Identify which cell holds the provided text, then report its [x, y] central coordinate. 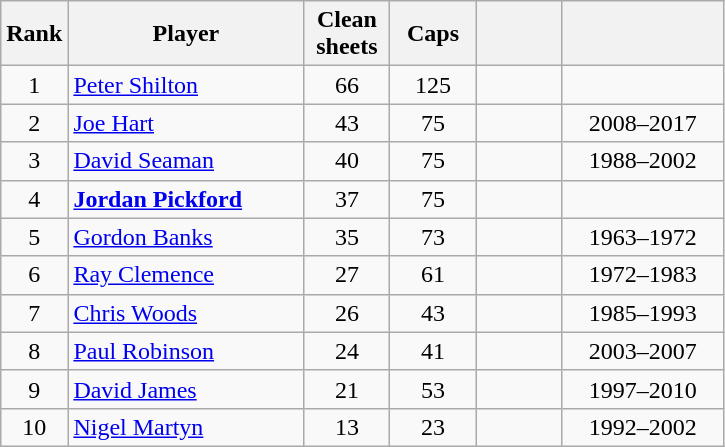
37 [347, 199]
1992–2002 [642, 427]
Joe Hart [186, 123]
41 [433, 351]
10 [34, 427]
Caps [433, 34]
23 [433, 427]
9 [34, 389]
1988–2002 [642, 161]
27 [347, 275]
1963–1972 [642, 237]
3 [34, 161]
Rank [34, 34]
Clean sheets [347, 34]
5 [34, 237]
2008–2017 [642, 123]
Chris Woods [186, 313]
4 [34, 199]
7 [34, 313]
Ray Clemence [186, 275]
24 [347, 351]
66 [347, 85]
8 [34, 351]
53 [433, 389]
1 [34, 85]
David James [186, 389]
Gordon Banks [186, 237]
Player [186, 34]
6 [34, 275]
1972–1983 [642, 275]
61 [433, 275]
2003–2007 [642, 351]
21 [347, 389]
Peter Shilton [186, 85]
2 [34, 123]
40 [347, 161]
1985–1993 [642, 313]
1997–2010 [642, 389]
13 [347, 427]
35 [347, 237]
Paul Robinson [186, 351]
Jordan Pickford [186, 199]
Nigel Martyn [186, 427]
David Seaman [186, 161]
73 [433, 237]
125 [433, 85]
26 [347, 313]
